Search for the cell housing the specified text and yield its [X, Y] center coordinate. 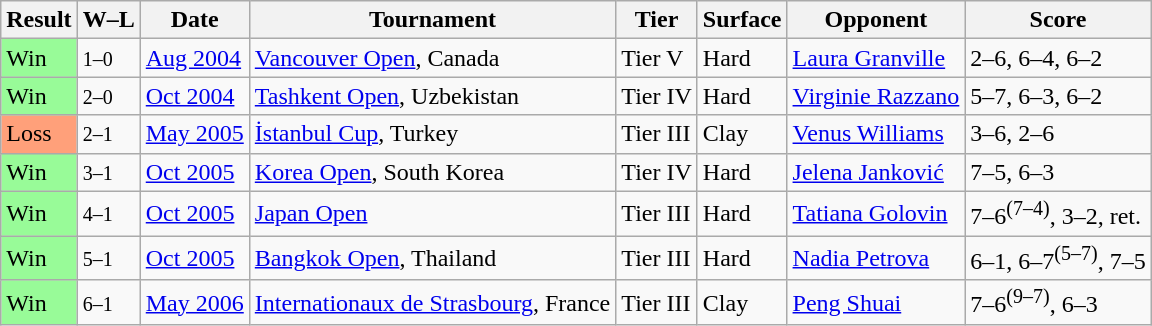
4–1 [108, 214]
Virginie Razzano [876, 96]
2–0 [108, 96]
Result [39, 20]
Tashkent Open, Uzbekistan [432, 96]
Tournament [432, 20]
Loss [39, 134]
Venus Williams [876, 134]
Bangkok Open, Thailand [432, 258]
İstanbul Cup, Turkey [432, 134]
Opponent [876, 20]
Internationaux de Strasbourg, France [432, 302]
May 2006 [194, 302]
7–6(9–7), 6–3 [1058, 302]
5–7, 6–3, 6–2 [1058, 96]
Date [194, 20]
Tier V [657, 58]
7–6(7–4), 3–2, ret. [1058, 214]
Jelena Janković [876, 172]
Japan Open [432, 214]
1–0 [108, 58]
May 2005 [194, 134]
Laura Granville [876, 58]
Nadia Petrova [876, 258]
Tatiana Golovin [876, 214]
6–1, 6–7(5–7), 7–5 [1058, 258]
Vancouver Open, Canada [432, 58]
Korea Open, South Korea [432, 172]
3–6, 2–6 [1058, 134]
5–1 [108, 258]
2–1 [108, 134]
2–6, 6–4, 6–2 [1058, 58]
Surface [742, 20]
Oct 2004 [194, 96]
Aug 2004 [194, 58]
6–1 [108, 302]
Tier [657, 20]
W–L [108, 20]
7–5, 6–3 [1058, 172]
Score [1058, 20]
Peng Shuai [876, 302]
3–1 [108, 172]
